Locate the cell with the specified text and output its [x, y] center coordinate. 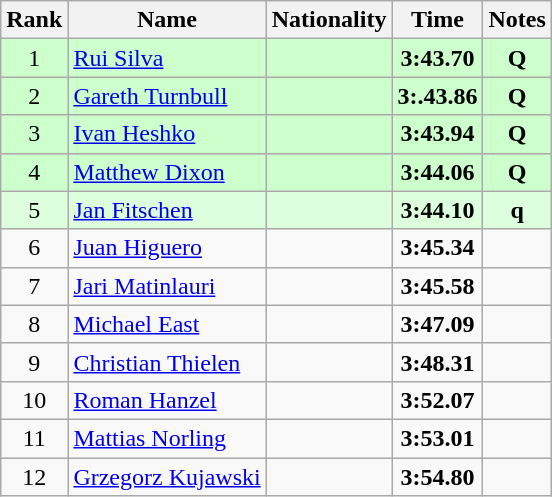
2 [34, 96]
Time [438, 20]
Matthew Dixon [167, 172]
3:52.07 [438, 400]
5 [34, 210]
Name [167, 20]
q [517, 210]
3:45.58 [438, 286]
Jan Fitschen [167, 210]
Rui Silva [167, 58]
Jari Matinlauri [167, 286]
10 [34, 400]
Mattias Norling [167, 438]
3:47.09 [438, 324]
3:48.31 [438, 362]
3:44.06 [438, 172]
3:54.80 [438, 477]
Rank [34, 20]
3:43.70 [438, 58]
Notes [517, 20]
Roman Hanzel [167, 400]
8 [34, 324]
3:53.01 [438, 438]
6 [34, 248]
Nationality [329, 20]
Ivan Heshko [167, 134]
3:44.10 [438, 210]
3:.43.86 [438, 96]
4 [34, 172]
Juan Higuero [167, 248]
7 [34, 286]
9 [34, 362]
1 [34, 58]
3:45.34 [438, 248]
12 [34, 477]
Gareth Turnbull [167, 96]
3 [34, 134]
11 [34, 438]
Christian Thielen [167, 362]
3:43.94 [438, 134]
Grzegorz Kujawski [167, 477]
Michael East [167, 324]
